Find where the given text appears and provide that cell's center as (x, y) coordinate. 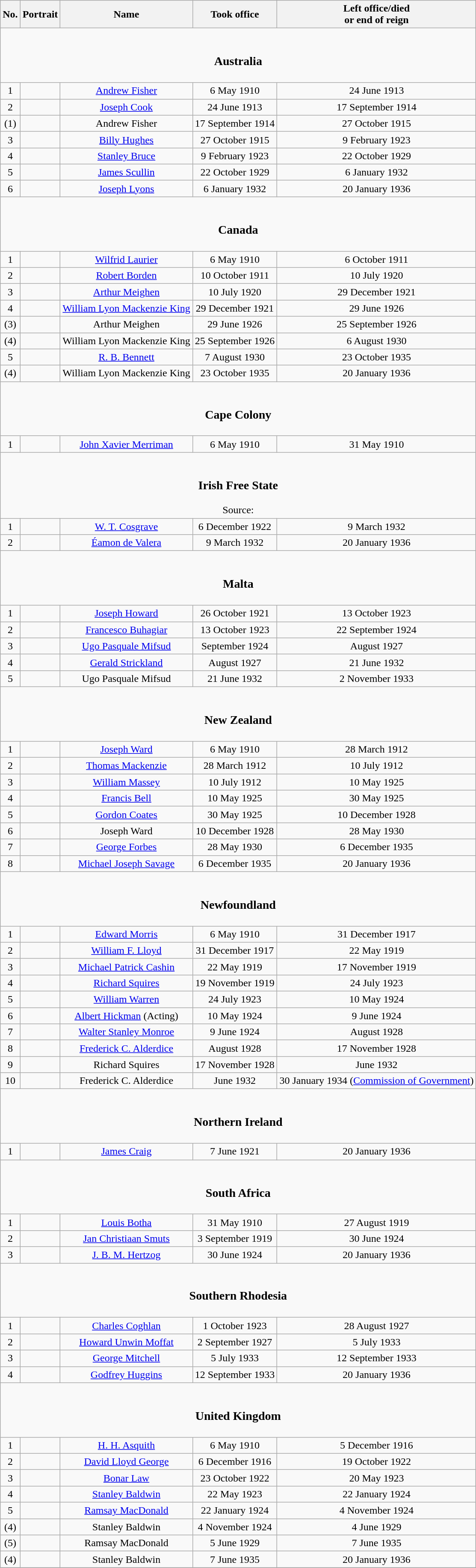
George Forbes (127, 847)
George Mitchell (127, 1358)
6 August 1930 (376, 341)
J. B. M. Hertzog (127, 1255)
South Africa (238, 1187)
4 June 1929 (376, 1527)
Godfrey Huggins (127, 1375)
Left office/diedor end of reign (376, 15)
6 December 1922 (235, 527)
Edward Morris (127, 934)
5 December 1916 (376, 1445)
Southern Rhodesia (238, 1290)
Francis Bell (127, 798)
19 November 1919 (235, 983)
William F. Lloyd (127, 950)
Cape Colony (238, 408)
5 June 1929 (235, 1543)
Took office (235, 15)
Joseph Lyons (127, 188)
17 November 1919 (376, 967)
Malta (238, 578)
Wilfrid Laurier (127, 259)
22 May 1923 (235, 1494)
Canada (238, 223)
Éamon de Valera (127, 543)
September 1924 (235, 646)
Robert Borden (127, 276)
Michael Joseph Savage (127, 863)
(5) (10, 1543)
2 September 1927 (235, 1342)
1 October 1923 (235, 1326)
John Xavier Merriman (127, 444)
22 September 1924 (376, 630)
28 August 1927 (376, 1326)
Charles Coghlan (127, 1326)
Joseph Cook (127, 107)
9 (10, 1065)
10 October 1911 (235, 276)
Name (127, 15)
Francesco Buhagiar (127, 630)
H. H. Asquith (127, 1445)
2 November 1933 (376, 678)
Gerald Strickland (127, 662)
20 May 1923 (376, 1478)
William Massey (127, 782)
Albert Hickman (Acting) (127, 1016)
(3) (10, 324)
(1) (10, 123)
Jan Christiaan Smuts (127, 1238)
R. B. Bennett (127, 357)
Louis Botha (127, 1222)
6 October 1911 (376, 259)
Australia (238, 56)
William Warren (127, 1000)
United Kingdom (238, 1410)
3 September 1919 (235, 1238)
Michael Patrick Cashin (127, 967)
Thomas Mackenzie (127, 766)
26 October 1921 (235, 613)
7 June 1921 (235, 1151)
30 January 1934 (Commission of Government) (376, 1081)
Portrait (40, 15)
W. T. Cosgrave (127, 527)
10 (10, 1081)
6 December 1916 (235, 1461)
Joseph Howard (127, 613)
Bonar Law (127, 1478)
Walter Stanley Monroe (127, 1032)
Howard Unwin Moffat (127, 1342)
Northern Ireland (238, 1116)
19 October 1922 (376, 1461)
23 October 1922 (235, 1478)
7 August 1930 (235, 357)
James Scullin (127, 172)
James Craig (127, 1151)
No. (10, 15)
Irish Free StateSource: (238, 485)
27 August 1919 (376, 1222)
Gordon Coates (127, 815)
David Lloyd George (127, 1461)
Billy Hughes (127, 140)
New Zealand (238, 714)
Stanley Bruce (127, 156)
Newfoundland (238, 899)
